Identify which cell holds the provided text, then report its (X, Y) central coordinate. 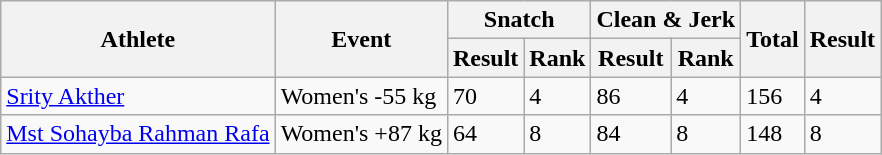
Women's -55 kg (361, 96)
Total (773, 39)
86 (631, 96)
Women's +87 kg (361, 134)
Athlete (138, 39)
70 (485, 96)
Clean & Jerk (666, 20)
148 (773, 134)
84 (631, 134)
Mst Sohayba Rahman Rafa (138, 134)
64 (485, 134)
Snatch (519, 20)
156 (773, 96)
Event (361, 39)
Srity Akther (138, 96)
